Return (x, y) of the center of cell containing provided text 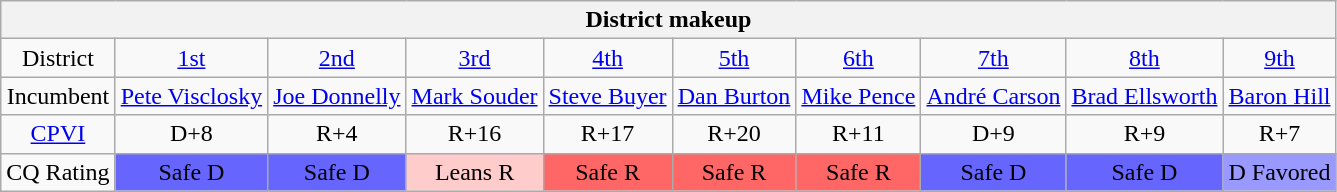
5th (734, 58)
R+11 (858, 134)
4th (608, 58)
2nd (337, 58)
District (58, 58)
3rd (474, 58)
R+17 (608, 134)
R+7 (1280, 134)
Mike Pence (858, 96)
Joe Donnelly (337, 96)
R+16 (474, 134)
R+20 (734, 134)
R+4 (337, 134)
André Carson (994, 96)
6th (858, 58)
Baron Hill (1280, 96)
Brad Ellsworth (1144, 96)
D Favored (1280, 172)
8th (1144, 58)
Pete Visclosky (192, 96)
D+9 (994, 134)
Steve Buyer (608, 96)
Mark Souder (474, 96)
CQ Rating (58, 172)
Dan Burton (734, 96)
9th (1280, 58)
R+9 (1144, 134)
CPVI (58, 134)
D+8 (192, 134)
Incumbent (58, 96)
District makeup (668, 20)
7th (994, 58)
Leans R (474, 172)
1st (192, 58)
